Provide the [x, y] coordinate of the cell's center where the given text is located.  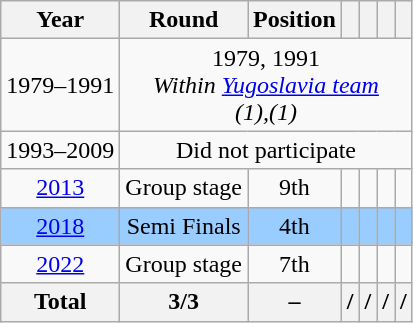
9th [295, 188]
Did not participate [266, 150]
1979–1991 [60, 85]
– [295, 302]
2018 [60, 226]
3/3 [184, 302]
Position [295, 20]
Semi Finals [184, 226]
Total [60, 302]
Year [60, 20]
4th [295, 226]
2022 [60, 264]
Round [184, 20]
1979, 1991Within Yugoslavia team (1),(1) [266, 85]
7th [295, 264]
1993–2009 [60, 150]
2013 [60, 188]
